Detect which cell encompasses the target text, then output its (x, y) center coordinate. 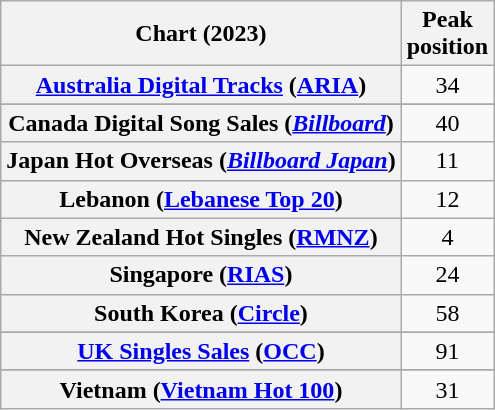
91 (447, 351)
UK Singles Sales (OCC) (201, 351)
Japan Hot Overseas (Billboard Japan) (201, 161)
Canada Digital Song Sales (Billboard) (201, 123)
New Zealand Hot Singles (RMNZ) (201, 237)
Vietnam (Vietnam Hot 100) (201, 389)
12 (447, 199)
Singapore (RIAS) (201, 275)
40 (447, 123)
Lebanon (Lebanese Top 20) (201, 199)
South Korea (Circle) (201, 313)
Chart (2023) (201, 34)
31 (447, 389)
Australia Digital Tracks (ARIA) (201, 85)
11 (447, 161)
Peakposition (447, 34)
24 (447, 275)
4 (447, 237)
58 (447, 313)
34 (447, 85)
